From the cell containing the given text, extract its center point as (X, Y) coordinate. 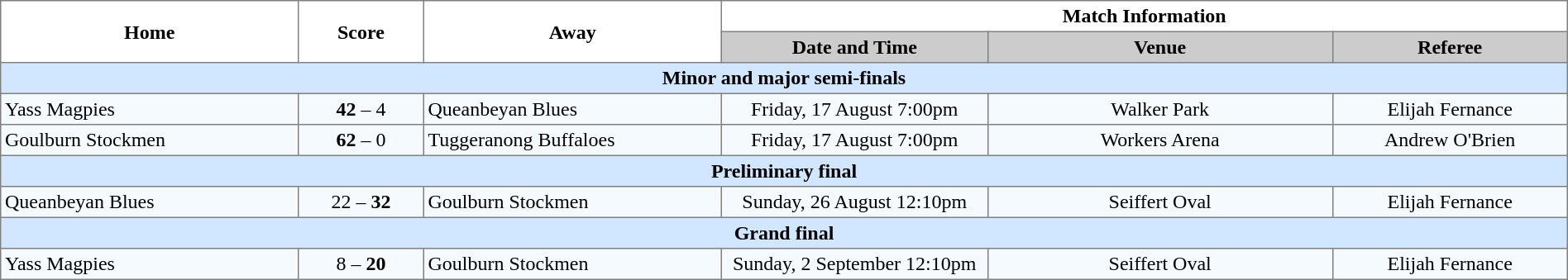
Date and Time (854, 47)
8 – 20 (361, 264)
Home (150, 31)
Walker Park (1159, 109)
42 – 4 (361, 109)
Match Information (1145, 17)
Venue (1159, 47)
Workers Arena (1159, 140)
Tuggeranong Buffaloes (572, 140)
Grand final (784, 233)
Minor and major semi-finals (784, 78)
Sunday, 26 August 12:10pm (854, 202)
Referee (1450, 47)
Away (572, 31)
Andrew O'Brien (1450, 140)
Score (361, 31)
62 – 0 (361, 140)
Preliminary final (784, 171)
22 – 32 (361, 202)
Sunday, 2 September 12:10pm (854, 264)
